Pinpoint the cell where the given text exists, returning its (X, Y) midpoint coordinate. 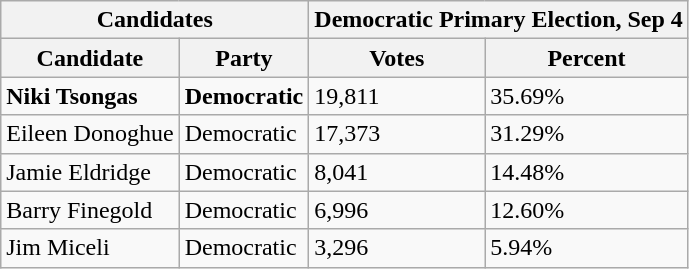
12.60% (587, 210)
19,811 (397, 96)
Percent (587, 58)
31.29% (587, 134)
Candidate (90, 58)
17,373 (397, 134)
Eileen Donoghue (90, 134)
Votes (397, 58)
Niki Tsongas (90, 96)
Barry Finegold (90, 210)
5.94% (587, 248)
14.48% (587, 172)
6,996 (397, 210)
Jamie Eldridge (90, 172)
35.69% (587, 96)
Candidates (155, 20)
Jim Miceli (90, 248)
Party (244, 58)
8,041 (397, 172)
3,296 (397, 248)
Democratic Primary Election, Sep 4 (499, 20)
